Return [X, Y] of the center of cell containing provided text 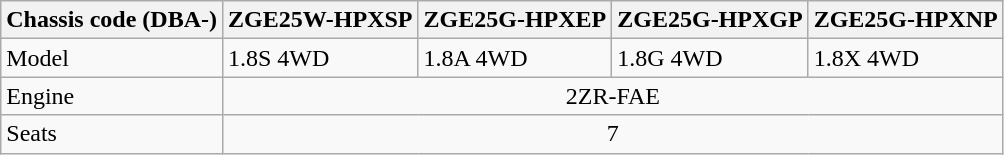
1.8S 4WD [320, 58]
Engine [112, 96]
ZGE25W-HPXSP [320, 20]
Chassis code (DBA-) [112, 20]
Seats [112, 134]
ZGE25G-HPXNP [906, 20]
ZGE25G-HPXGP [710, 20]
1.8X 4WD [906, 58]
ZGE25G-HPXEP [515, 20]
1.8G 4WD [710, 58]
1.8A 4WD [515, 58]
7 [612, 134]
2ZR-FAE [612, 96]
Model [112, 58]
